Identify which cell holds the provided text, then report its [x, y] central coordinate. 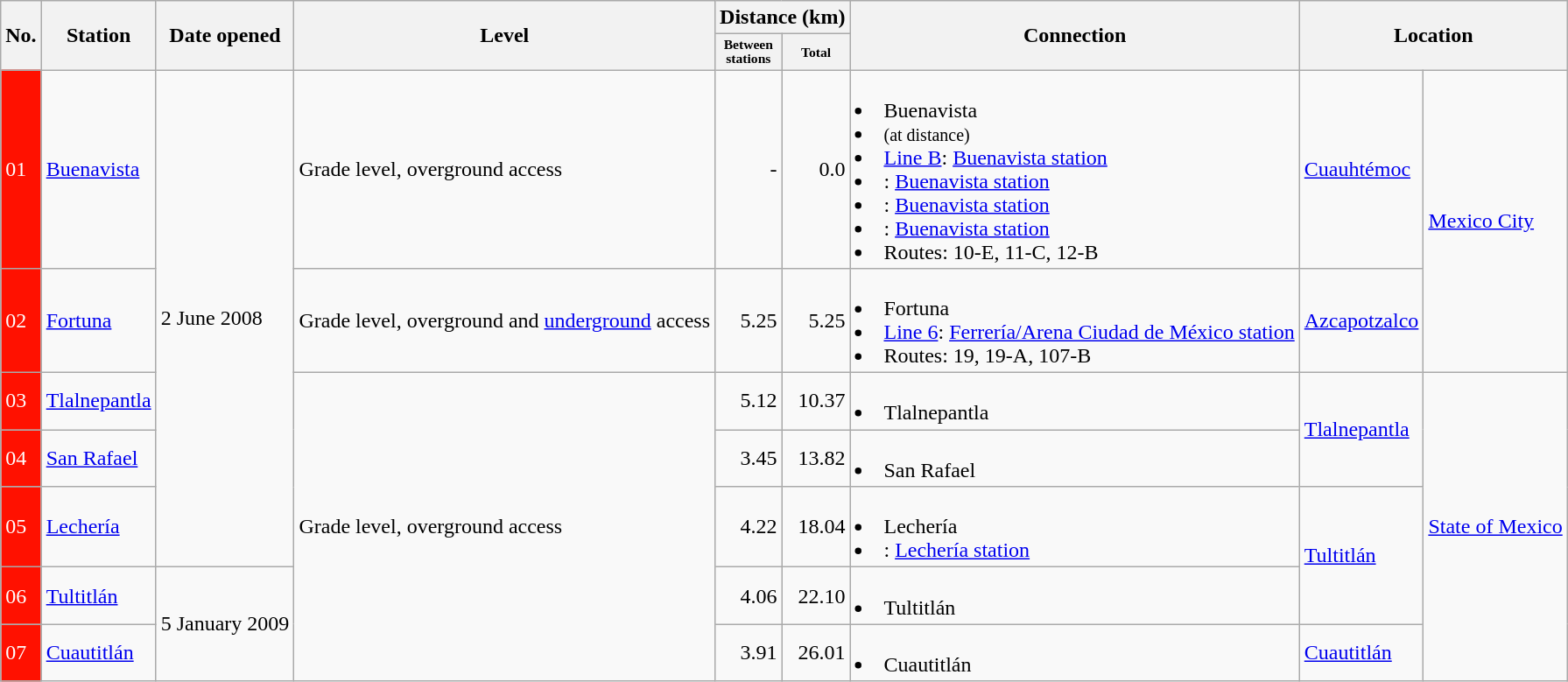
Date opened [225, 35]
4.22 [749, 527]
5.12 [749, 401]
Mexico City [1495, 221]
Buenavista (at distance) Line B: Buenavista station : Buenavista station : Buenavista station : Buenavista station Routes: 10-E, 11-C, 12-B [1075, 170]
- [749, 170]
04 [21, 459]
26.01 [816, 653]
Fortuna Line 6: Ferrería/Arena Ciudad de México station Routes: 19, 19-A, 107-B [1075, 320]
Station [98, 35]
07 [21, 653]
02 [21, 320]
01 [21, 170]
State of Mexico [1495, 527]
18.04 [816, 527]
No. [21, 35]
Lechería : Lechería station [1075, 527]
Level [504, 35]
2 June 2008 [225, 319]
4.06 [749, 595]
Location [1433, 35]
3.91 [749, 653]
Buenavista [98, 170]
5 January 2009 [225, 624]
Betweenstations [749, 53]
0.0 [816, 170]
Grade level, overground and underground access [504, 320]
Total [816, 53]
13.82 [816, 459]
10.37 [816, 401]
Cuauhtémoc [1361, 170]
05 [21, 527]
06 [21, 595]
Azcapotzalco [1361, 320]
Distance (km) [783, 18]
3.45 [749, 459]
22.10 [816, 595]
Lechería [98, 527]
Fortuna [98, 320]
03 [21, 401]
Connection [1075, 35]
